Determine the (X, Y) coordinate at the center of the cell enclosing the given text.  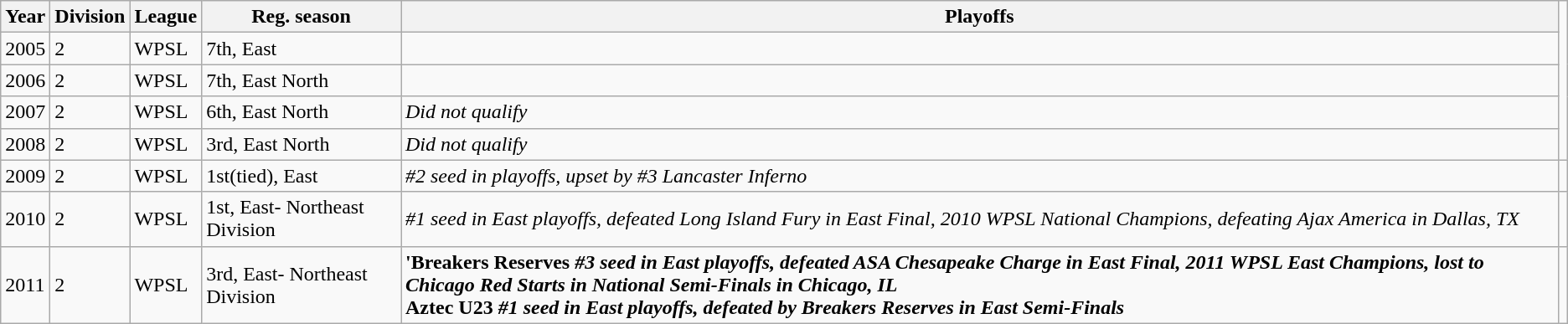
1st, East- Northeast Division (302, 219)
2006 (25, 80)
2007 (25, 112)
#2 seed in playoffs, upset by #3 Lancaster Inferno (979, 176)
2010 (25, 219)
6th, East North (302, 112)
#1 seed in East playoffs, defeated Long Island Fury in East Final, 2010 WPSL National Champions, defeating Ajax America in Dallas, TX (979, 219)
3rd, East- Northeast Division (302, 285)
2009 (25, 176)
2005 (25, 49)
7th, East North (302, 80)
2008 (25, 144)
League (166, 17)
Reg. season (302, 17)
Division (90, 17)
Year (25, 17)
2011 (25, 285)
3rd, East North (302, 144)
7th, East (302, 49)
1st(tied), East (302, 176)
Playoffs (979, 17)
